Search for the cell housing the specified text and yield its (X, Y) center coordinate. 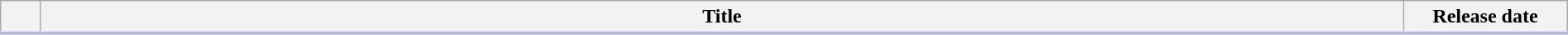
Title (721, 17)
Release date (1485, 17)
